Locate the cell with the specified text and output its (X, Y) center coordinate. 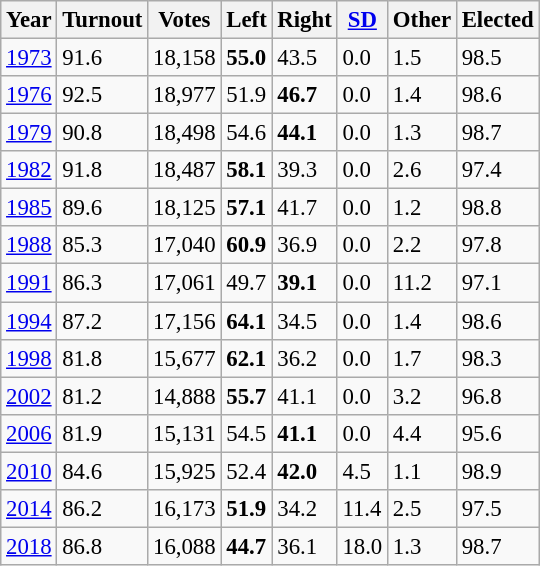
2.6 (422, 170)
42.0 (304, 471)
60.9 (246, 245)
15,925 (184, 471)
17,156 (184, 321)
85.3 (102, 245)
87.2 (102, 321)
18,487 (184, 170)
55.7 (246, 396)
Other (422, 20)
1998 (29, 358)
1982 (29, 170)
1973 (29, 58)
1.7 (422, 358)
1.1 (422, 471)
81.9 (102, 433)
18,158 (184, 58)
1991 (29, 283)
Right (304, 20)
54.5 (246, 433)
1985 (29, 208)
98.5 (498, 58)
2014 (29, 509)
97.5 (498, 509)
97.4 (498, 170)
4.5 (362, 471)
2.2 (422, 245)
97.8 (498, 245)
34.5 (304, 321)
54.6 (246, 133)
Left (246, 20)
16,088 (184, 546)
34.2 (304, 509)
1.2 (422, 208)
15,131 (184, 433)
84.6 (102, 471)
89.6 (102, 208)
18,977 (184, 95)
49.7 (246, 283)
57.1 (246, 208)
39.3 (304, 170)
43.5 (304, 58)
90.8 (102, 133)
16,173 (184, 509)
86.3 (102, 283)
52.4 (246, 471)
18,125 (184, 208)
55.0 (246, 58)
3.2 (422, 396)
17,061 (184, 283)
2002 (29, 396)
2.5 (422, 509)
36.2 (304, 358)
64.1 (246, 321)
14,888 (184, 396)
41.7 (304, 208)
44.1 (304, 133)
2018 (29, 546)
91.8 (102, 170)
36.1 (304, 546)
96.8 (498, 396)
17,040 (184, 245)
86.8 (102, 546)
11.4 (362, 509)
86.2 (102, 509)
92.5 (102, 95)
Votes (184, 20)
36.9 (304, 245)
SD (362, 20)
Year (29, 20)
18.0 (362, 546)
2010 (29, 471)
1988 (29, 245)
91.6 (102, 58)
1994 (29, 321)
Elected (498, 20)
1979 (29, 133)
4.4 (422, 433)
98.9 (498, 471)
15,677 (184, 358)
44.7 (246, 546)
Turnout (102, 20)
2006 (29, 433)
58.1 (246, 170)
81.2 (102, 396)
18,498 (184, 133)
98.8 (498, 208)
95.6 (498, 433)
11.2 (422, 283)
46.7 (304, 95)
1.5 (422, 58)
39.1 (304, 283)
81.8 (102, 358)
98.3 (498, 358)
1976 (29, 95)
62.1 (246, 358)
97.1 (498, 283)
